Identify which cell holds the provided text, then report its [x, y] central coordinate. 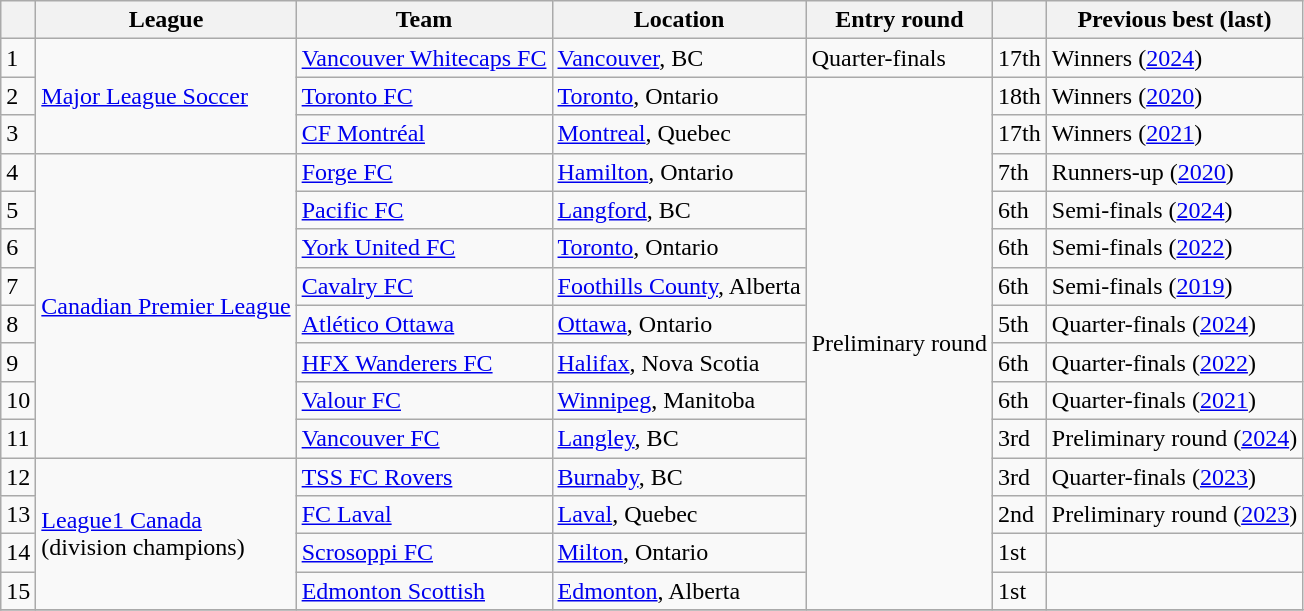
League1 Canada(division champions) [166, 534]
Vancouver FC [424, 438]
11 [18, 438]
5 [18, 210]
Toronto FC [424, 96]
13 [18, 515]
Foothills County, Alberta [679, 286]
Semi-finals (2024) [1174, 210]
3 [18, 134]
6 [18, 248]
7 [18, 286]
Milton, Ontario [679, 553]
Montreal, Quebec [679, 134]
FC Laval [424, 515]
Burnaby, BC [679, 477]
Vancouver Whitecaps FC [424, 58]
Edmonton, Alberta [679, 591]
2nd [1020, 515]
Semi-finals (2019) [1174, 286]
Vancouver, BC [679, 58]
Winnipeg, Manitoba [679, 400]
9 [18, 362]
12 [18, 477]
14 [18, 553]
Previous best (last) [1174, 20]
TSS FC Rovers [424, 477]
18th [1020, 96]
Winners (2020) [1174, 96]
Ottawa, Ontario [679, 324]
Quarter-finals (2023) [1174, 477]
Team [424, 20]
10 [18, 400]
Canadian Premier League [166, 305]
Quarter-finals (2021) [1174, 400]
4 [18, 172]
League [166, 20]
8 [18, 324]
Valour FC [424, 400]
HFX Wanderers FC [424, 362]
Quarter-finals (2022) [1174, 362]
Edmonton Scottish [424, 591]
Semi-finals (2022) [1174, 248]
Forge FC [424, 172]
Halifax, Nova Scotia [679, 362]
Quarter-finals [899, 58]
Winners (2021) [1174, 134]
Atlético Ottawa [424, 324]
Entry round [899, 20]
1 [18, 58]
Location [679, 20]
Scrosoppi FC [424, 553]
5th [1020, 324]
2 [18, 96]
Preliminary round [899, 344]
15 [18, 591]
Hamilton, Ontario [679, 172]
Major League Soccer [166, 96]
Cavalry FC [424, 286]
Langford, BC [679, 210]
Pacific FC [424, 210]
7th [1020, 172]
Langley, BC [679, 438]
Preliminary round (2024) [1174, 438]
Laval, Quebec [679, 515]
Preliminary round (2023) [1174, 515]
CF Montréal [424, 134]
Winners (2024) [1174, 58]
Runners-up (2020) [1174, 172]
Quarter-finals (2024) [1174, 324]
York United FC [424, 248]
